Scan for the cell matching the given text and deliver its [x, y] coordinate at center. 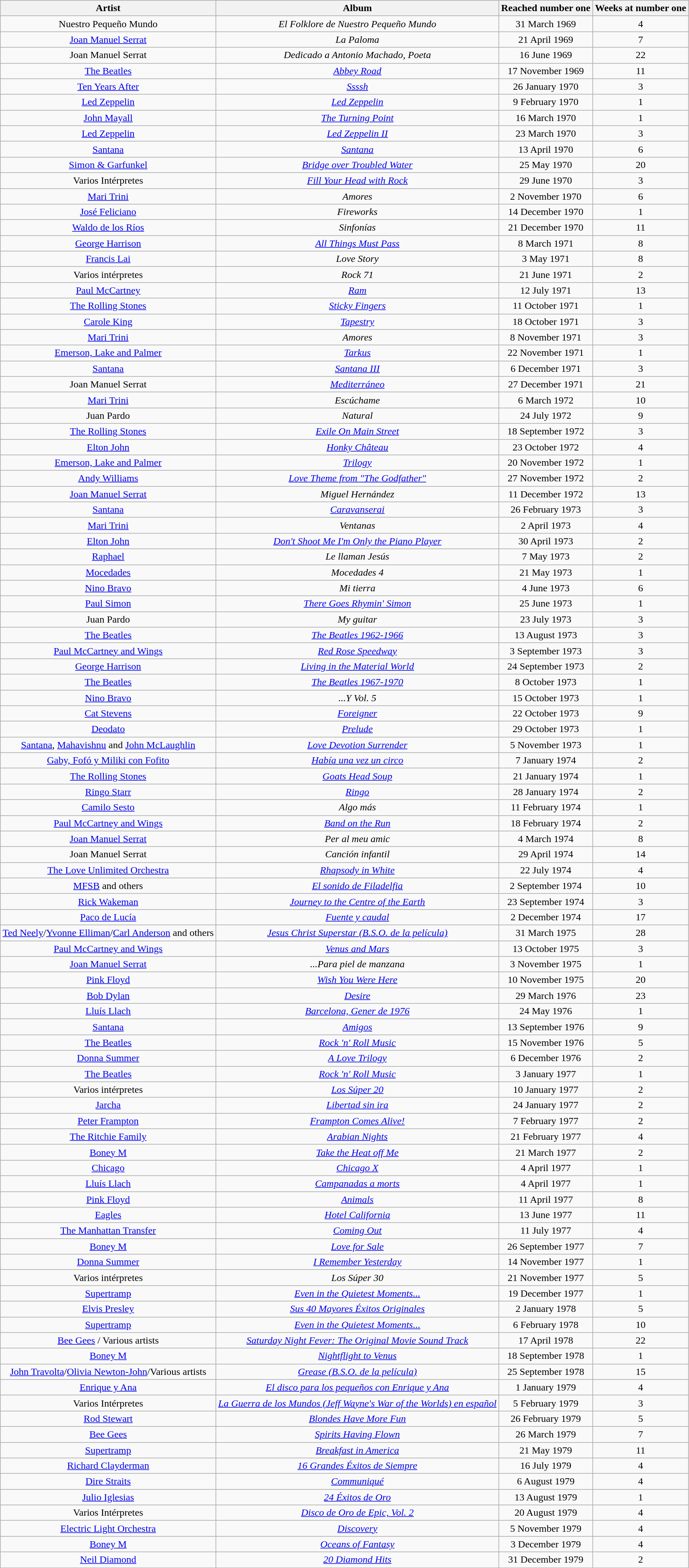
6 December 1971 [546, 369]
John Travolta/Olivia Newton-John/Various artists [108, 1372]
Grease (B.S.O. de la película) [357, 1372]
14 November 1977 [546, 1262]
10 January 1977 [546, 1090]
15 November 1976 [546, 1043]
La Guerra de los Mundos (Jeff Wayne's War of the Worlds) en español [357, 1403]
26 February 1973 [546, 510]
20 November 1972 [546, 463]
Tapestry [357, 322]
3 January 1977 [546, 1074]
7 January 1974 [546, 761]
27 December 1971 [546, 384]
4 March 1974 [546, 839]
Le llaman Jesús [357, 557]
2 September 1974 [546, 886]
Prelude [357, 729]
Chicago X [357, 1168]
Tarkus [357, 353]
11 October 1971 [546, 306]
Don't Shoot Me I'm Only the Piano Player [357, 541]
Rick Wakeman [108, 901]
There Goes Rhymin' Simon [357, 604]
31 March 1969 [546, 24]
Eagles [108, 1215]
19 December 1977 [546, 1293]
Paul McCartney [108, 290]
5 November 1979 [546, 1528]
6 August 1979 [546, 1482]
28 [641, 933]
21 March 1977 [546, 1152]
Red Rose Speedway [357, 651]
Nuestro Pequeño Mundo [108, 24]
13 August 1979 [546, 1497]
Blondes Have More Fun [357, 1419]
17 April 1978 [546, 1340]
Camilo Sesto [108, 807]
Oceans of Fantasy [357, 1544]
21 February 1977 [546, 1136]
Love Story [357, 259]
31 March 1975 [546, 933]
Ted Neely/Yvonne Elliman/Carl Anderson and others [108, 933]
23 July 1973 [546, 619]
Frampton Comes Alive! [357, 1121]
13 August 1973 [546, 635]
Jesus Christ Superstar (B.S.O. de la película) [357, 933]
17 November 1969 [546, 71]
21 [641, 384]
Living in the Material World [357, 666]
Cat Stevens [108, 714]
Canción infantil [357, 854]
23 March 1970 [546, 133]
Honky Château [357, 447]
Per al meu amic [357, 839]
Arabian Nights [357, 1136]
5 February 1979 [546, 1403]
2 November 1970 [546, 196]
Andy Williams [108, 478]
Julio Iglesias [108, 1497]
Carole King [108, 322]
Miguel Hernández [357, 494]
Mi tierra [357, 588]
21 December 1970 [546, 228]
Francis Lai [108, 259]
4 June 1973 [546, 588]
Artist [108, 8]
Rod Stewart [108, 1419]
Coming Out [357, 1231]
My guitar [357, 619]
27 November 1972 [546, 478]
Sinfonías [357, 228]
13 April 1970 [546, 149]
Animals [357, 1199]
Rock 71 [357, 275]
29 April 1974 [546, 854]
All Things Must Pass [357, 243]
26 September 1977 [546, 1246]
The Beatles 1967-1970 [357, 682]
29 October 1973 [546, 729]
24 January 1977 [546, 1105]
10 November 1975 [546, 980]
16 July 1979 [546, 1466]
16 June 1969 [546, 55]
25 June 1973 [546, 604]
La Paloma [357, 40]
21 May 1979 [546, 1450]
Santana III [357, 369]
9 February 1970 [546, 102]
Elvis Presley [108, 1309]
21 January 1974 [546, 776]
13 October 1975 [546, 948]
Disco de Oro de Epic, Vol. 2 [357, 1513]
Había una vez un circo [357, 761]
18 September 1972 [546, 431]
Mocedades [108, 572]
Nightflight to Venus [357, 1356]
Trilogy [357, 463]
8 March 1971 [546, 243]
Discovery [357, 1528]
24 September 1973 [546, 666]
22 July 1974 [546, 870]
8 October 1973 [546, 682]
3 December 1979 [546, 1544]
The Ritchie Family [108, 1136]
14 [641, 854]
14 December 1970 [546, 212]
Libertad sin ira [357, 1105]
Caravanserai [357, 510]
Love for Sale [357, 1246]
Hotel California [357, 1215]
Santana, Mahavishnu and John McLaughlin [108, 745]
18 October 1971 [546, 322]
3 May 1971 [546, 259]
Communiqué [357, 1482]
Deodato [108, 729]
24 July 1972 [546, 415]
Gaby, Fofó y Miliki con Fofito [108, 761]
Mocedades 4 [357, 572]
Exile On Main Street [357, 431]
Dire Straits [108, 1482]
18 February 1974 [546, 823]
13 September 1976 [546, 1027]
Saturday Night Fever: The Original Movie Sound Track [357, 1340]
Dedicado a Antonio Machado, Poeta [357, 55]
3 November 1975 [546, 964]
Ssssh [357, 86]
6 December 1976 [546, 1058]
7 May 1973 [546, 557]
2 April 1973 [546, 525]
20 August 1979 [546, 1513]
17 [641, 917]
21 May 1973 [546, 572]
Simon & Garfunkel [108, 165]
Take the Heat off Me [357, 1152]
Spirits Having Flown [357, 1434]
MFSB and others [108, 886]
18 September 1978 [546, 1356]
23 October 1972 [546, 447]
Bridge over Troubled Water [357, 165]
2 January 1978 [546, 1309]
11 July 1977 [546, 1231]
Ringo Starr [108, 792]
8 November 1971 [546, 337]
...Para piel de manzana [357, 964]
1 January 1979 [546, 1387]
Fireworks [357, 212]
Album [357, 8]
Fuente y caudal [357, 917]
Raphael [108, 557]
15 October 1973 [546, 698]
...Y Vol. 5 [357, 698]
Bob Dylan [108, 996]
The Beatles 1962-1966 [357, 635]
26 February 1979 [546, 1419]
Love Theme from "The Godfather" [357, 478]
Jarcha [108, 1105]
The Love Unlimited Orchestra [108, 870]
Wish You Were Here [357, 980]
Richard Clayderman [108, 1466]
Enrique y Ana [108, 1387]
Electric Light Orchestra [108, 1528]
Love Devotion Surrender [357, 745]
6 March 1972 [546, 400]
Los Súper 30 [357, 1278]
Sticky Fingers [357, 306]
26 March 1979 [546, 1434]
El disco para los pequeños con Enrique y Ana [357, 1387]
11 April 1977 [546, 1199]
Chicago [108, 1168]
José Feliciano [108, 212]
Reached number one [546, 8]
Ram [357, 290]
16 Grandes Éxitos de Siempre [357, 1466]
Ringo [357, 792]
The Manhattan Transfer [108, 1231]
Ventanas [357, 525]
John Mayall [108, 118]
Fill Your Head with Rock [357, 180]
24 Éxitos de Oro [357, 1497]
29 June 1970 [546, 180]
26 January 1970 [546, 86]
Los Súper 20 [357, 1090]
Foreigner [357, 714]
Abbey Road [357, 71]
30 April 1973 [546, 541]
Neil Diamond [108, 1560]
6 February 1978 [546, 1325]
Weeks at number one [641, 8]
29 March 1976 [546, 996]
22 October 1973 [546, 714]
28 January 1974 [546, 792]
Paco de Lucía [108, 917]
31 December 1979 [546, 1560]
Rhapsody in White [357, 870]
Waldo de los Ríos [108, 228]
21 November 1977 [546, 1278]
Amigos [357, 1027]
Desire [357, 996]
11 December 1972 [546, 494]
3 September 1973 [546, 651]
2 December 1974 [546, 917]
Sus 40 Mayores Éxitos Originales [357, 1309]
El Folklore de Nuestro Pequeño Mundo [357, 24]
Band on the Run [357, 823]
Algo más [357, 807]
A Love Trilogy [357, 1058]
7 February 1977 [546, 1121]
Bee Gees [108, 1434]
El sonido de Filadelfia [357, 886]
16 March 1970 [546, 118]
12 July 1971 [546, 290]
I Remember Yesterday [357, 1262]
Paul Simon [108, 604]
23 September 1974 [546, 901]
22 November 1971 [546, 353]
Venus and Mars [357, 948]
Led Zeppelin II [357, 133]
25 May 1970 [546, 165]
5 November 1973 [546, 745]
15 [641, 1372]
Mediterráneo [357, 384]
Breakfast in America [357, 1450]
Goats Head Soup [357, 776]
Barcelona, Gener de 1976 [357, 1011]
Bee Gees / Various artists [108, 1340]
13 June 1977 [546, 1215]
21 June 1971 [546, 275]
20 Diamond Hits [357, 1560]
Escúchame [357, 400]
Peter Frampton [108, 1121]
11 February 1974 [546, 807]
Ten Years After [108, 86]
Campanadas a morts [357, 1183]
21 April 1969 [546, 40]
Natural [357, 415]
23 [641, 996]
24 May 1976 [546, 1011]
Journey to the Centre of the Earth [357, 901]
25 September 1978 [546, 1372]
The Turning Point [357, 118]
